Identify which cell holds the provided text, then report its [X, Y] central coordinate. 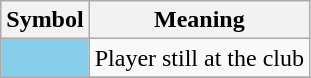
Meaning [199, 20]
Player still at the club [199, 58]
Symbol [45, 20]
